Locate the cell with the specified text and output its [X, Y] center coordinate. 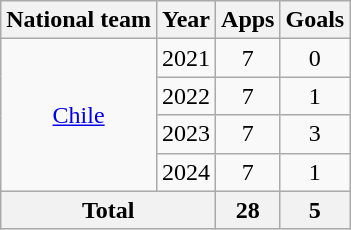
5 [315, 210]
Chile [79, 115]
Year [186, 20]
2024 [186, 172]
2022 [186, 96]
Apps [248, 20]
National team [79, 20]
0 [315, 58]
3 [315, 134]
28 [248, 210]
Total [108, 210]
Goals [315, 20]
2023 [186, 134]
2021 [186, 58]
